Extract the [X, Y] coordinate from the center of the cell holding the provided text.  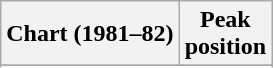
Chart (1981–82) [90, 34]
Peakposition [225, 34]
